Pinpoint the cell where the given text exists, returning its (X, Y) midpoint coordinate. 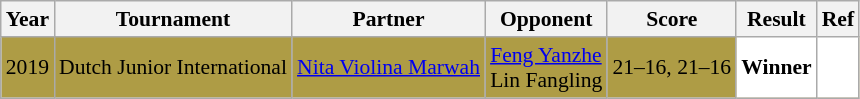
Result (776, 19)
Opponent (546, 19)
Nita Violina Marwah (388, 68)
Score (672, 19)
Partner (388, 19)
Winner (776, 68)
Ref (838, 19)
Tournament (173, 19)
Dutch Junior International (173, 68)
2019 (28, 68)
Year (28, 19)
Feng Yanzhe Lin Fangling (546, 68)
21–16, 21–16 (672, 68)
